From the cell containing the given text, extract its center point as (x, y) coordinate. 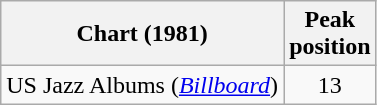
Peakposition (330, 34)
US Jazz Albums (Billboard) (142, 85)
Chart (1981) (142, 34)
13 (330, 85)
